Extract the (X, Y) coordinate from the center of the cell holding the provided text.  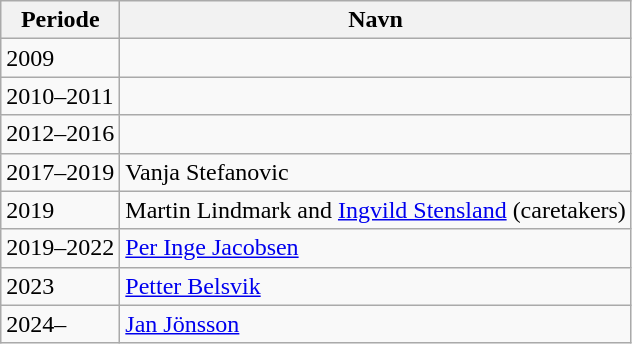
Petter Belsvik (376, 286)
Jan Jönsson (376, 324)
2019–2022 (60, 248)
2024– (60, 324)
Per Inge Jacobsen (376, 248)
2009 (60, 58)
Martin Lindmark and Ingvild Stensland (caretakers) (376, 210)
2010–2011 (60, 96)
2019 (60, 210)
2012–2016 (60, 134)
Navn (376, 20)
2023 (60, 286)
Periode (60, 20)
2017–2019 (60, 172)
Vanja Stefanovic (376, 172)
